Provide the [X, Y] coordinate of the cell's center where the given text is located.  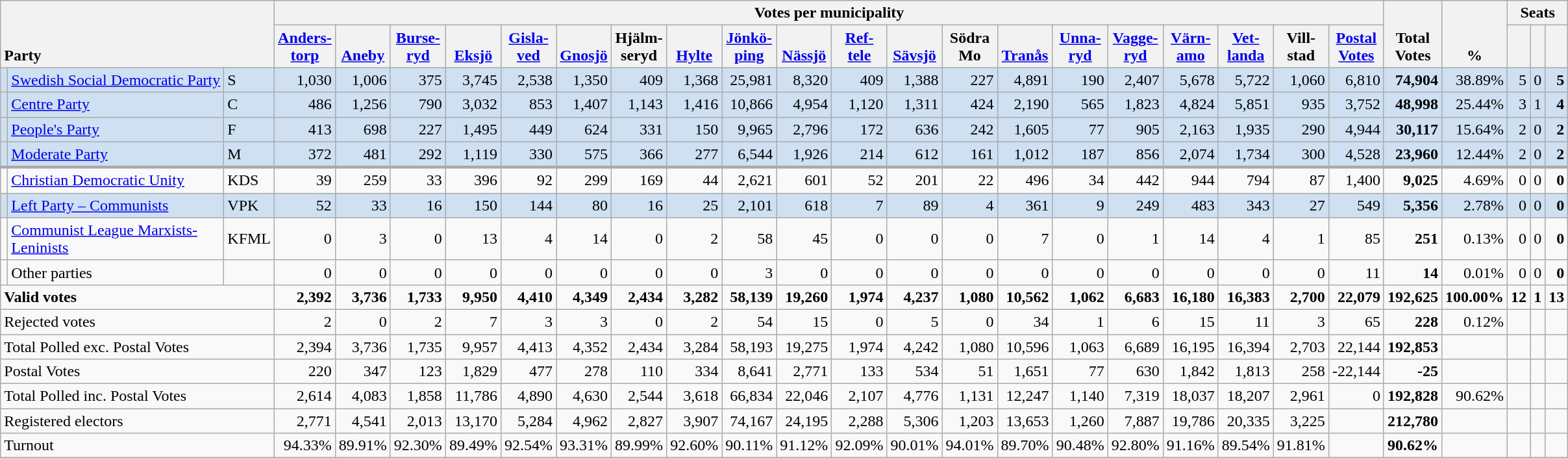
58,139 [749, 297]
Communist League Marxists-Leninists [116, 239]
90.48% [1080, 446]
2,190 [1025, 105]
187 [1080, 155]
790 [418, 105]
278 [583, 372]
5,851 [1245, 105]
58 [749, 239]
4,083 [362, 396]
259 [362, 181]
Hylte [695, 47]
45 [804, 239]
249 [1135, 205]
0.12% [1474, 322]
7,887 [1135, 421]
0.01% [1474, 272]
1,030 [305, 80]
1,256 [362, 105]
16,383 [1245, 297]
1,400 [1356, 181]
228 [1413, 322]
1,120 [860, 105]
M [249, 155]
192,853 [1413, 346]
300 [1301, 155]
19,786 [1191, 421]
330 [529, 155]
2,394 [305, 346]
Hjälm- seryd [639, 47]
10,562 [1025, 297]
2,107 [860, 396]
-25 [1413, 372]
1,143 [639, 105]
636 [914, 129]
5,678 [1191, 80]
2,621 [749, 181]
905 [1135, 129]
5,284 [529, 421]
1,350 [583, 80]
1,734 [1245, 155]
16,394 [1245, 346]
5,722 [1245, 80]
74,167 [749, 421]
Rejected votes [138, 322]
89.54% [1245, 446]
4,630 [583, 396]
2,074 [1191, 155]
25,981 [749, 80]
S [249, 80]
-22,144 [1356, 372]
1,823 [1135, 105]
2,614 [305, 396]
2,961 [1301, 396]
Seats [1537, 13]
361 [1025, 205]
1,858 [418, 396]
38.89% [1474, 80]
Eksjö [473, 47]
4,413 [529, 346]
372 [305, 155]
0.13% [1474, 239]
1,063 [1080, 346]
27 [1301, 205]
935 [1301, 105]
424 [970, 105]
3,907 [695, 421]
1,735 [418, 346]
Votes per municipality [830, 13]
5,306 [914, 421]
9,957 [473, 346]
110 [639, 372]
483 [1191, 205]
25 [695, 205]
Unna- ryd [1080, 47]
601 [804, 181]
192,828 [1413, 396]
3,225 [1301, 421]
1,926 [804, 155]
Valid votes [138, 297]
4,237 [914, 297]
5,356 [1413, 205]
9,950 [473, 297]
1,140 [1080, 396]
13,170 [473, 421]
6,683 [1135, 297]
Aneby [362, 47]
24,195 [804, 421]
Swedish Social Democratic Party [116, 80]
VPK [249, 205]
496 [1025, 181]
6,689 [1135, 346]
22,046 [804, 396]
4,776 [914, 396]
251 [1413, 239]
92 [529, 181]
944 [1191, 181]
853 [529, 105]
39 [305, 181]
19,260 [804, 297]
299 [583, 181]
92.30% [418, 446]
220 [305, 372]
169 [639, 181]
Jönkö- ping [749, 47]
Left Party – Communists [116, 205]
1,733 [418, 297]
6 [1135, 322]
4,891 [1025, 80]
1,495 [473, 129]
1,842 [1191, 372]
18,207 [1245, 396]
Värn- amo [1191, 47]
1,131 [970, 396]
4,962 [583, 421]
123 [418, 372]
Centre Party [116, 105]
2,827 [639, 421]
Christian Democratic Unity [116, 181]
100.00% [1474, 297]
192,625 [1413, 297]
6,810 [1356, 80]
12,247 [1025, 396]
People's Party [116, 129]
87 [1301, 181]
4,352 [583, 346]
23,960 [1413, 155]
292 [418, 155]
90.01% [914, 446]
2,700 [1301, 297]
366 [639, 155]
15.64% [1474, 129]
1,260 [1080, 421]
2,013 [418, 421]
3,282 [695, 297]
KDS [249, 181]
794 [1245, 181]
1,829 [473, 372]
4.69% [1474, 181]
Vill- stad [1301, 47]
347 [362, 372]
12.44% [1474, 155]
90.11% [749, 446]
22,079 [1356, 297]
575 [583, 155]
1,368 [695, 80]
C [249, 105]
4,954 [804, 105]
2,288 [860, 421]
481 [362, 155]
54 [749, 322]
413 [305, 129]
856 [1135, 155]
4,349 [583, 297]
190 [1080, 80]
16,195 [1191, 346]
4,541 [362, 421]
3,284 [695, 346]
13,653 [1025, 421]
91.81% [1301, 446]
89.49% [473, 446]
91.16% [1191, 446]
8,641 [749, 372]
161 [970, 155]
F [249, 129]
172 [860, 129]
93.31% [583, 446]
22 [970, 181]
18,037 [1191, 396]
1,062 [1080, 297]
10,866 [749, 105]
Other parties [116, 272]
89 [914, 205]
89.99% [639, 446]
94.01% [970, 446]
11,786 [473, 396]
48,998 [1413, 105]
4,944 [1356, 129]
Turnout [138, 446]
1,935 [1245, 129]
1,605 [1025, 129]
Södra Mo [970, 47]
624 [583, 129]
1,012 [1025, 155]
334 [695, 372]
1,407 [583, 105]
Gnosjö [583, 47]
449 [529, 129]
1,060 [1301, 80]
258 [1301, 372]
375 [418, 80]
65 [1356, 322]
92.09% [860, 446]
1,651 [1025, 372]
133 [860, 372]
Anders- torp [305, 47]
9 [1080, 205]
Nässjö [804, 47]
1,813 [1245, 372]
343 [1245, 205]
2,101 [749, 205]
Total Polled exc. Postal Votes [138, 346]
612 [914, 155]
10,596 [1025, 346]
4,824 [1191, 105]
565 [1080, 105]
4,242 [914, 346]
2,796 [804, 129]
1,203 [970, 421]
2,392 [305, 297]
Moderate Party [116, 155]
89.70% [1025, 446]
58,193 [749, 346]
94.33% [305, 446]
51 [970, 372]
1,416 [695, 105]
486 [305, 105]
9,965 [749, 129]
1,311 [914, 105]
19,275 [804, 346]
3,752 [1356, 105]
Registered electors [138, 421]
331 [639, 129]
201 [914, 181]
91.12% [804, 446]
549 [1356, 205]
1,119 [473, 155]
16,180 [1191, 297]
Burse- ryd [418, 47]
Gisla- ved [529, 47]
8,320 [804, 80]
2,544 [639, 396]
Total Votes [1413, 34]
12 [1519, 297]
144 [529, 205]
KFML [249, 239]
277 [695, 155]
85 [1356, 239]
442 [1135, 181]
2,538 [529, 80]
4,410 [529, 297]
2,163 [1191, 129]
630 [1135, 372]
89.91% [362, 446]
1,006 [362, 80]
2,407 [1135, 80]
Sävsjö [914, 47]
212,780 [1413, 421]
242 [970, 129]
3,618 [695, 396]
22,144 [1356, 346]
66,834 [749, 396]
Vet- landa [1245, 47]
4,890 [529, 396]
25.44% [1474, 105]
44 [695, 181]
7,319 [1135, 396]
80 [583, 205]
534 [914, 372]
92.54% [529, 446]
290 [1301, 129]
Vagge- ryd [1135, 47]
92.60% [695, 446]
396 [473, 181]
30,117 [1413, 129]
4,528 [1356, 155]
698 [362, 129]
20,335 [1245, 421]
214 [860, 155]
74,904 [1413, 80]
Tranås [1025, 47]
Ref- tele [860, 47]
1,388 [914, 80]
Total Polled inc. Postal Votes [138, 396]
% [1474, 34]
2,703 [1301, 346]
477 [529, 372]
92.80% [1135, 446]
9,025 [1413, 181]
618 [804, 205]
3,032 [473, 105]
6,544 [749, 155]
3,745 [473, 80]
Party [138, 34]
2.78% [1474, 205]
